Capture the cell that displays the provided text and extract its (x, y) central coordinate. 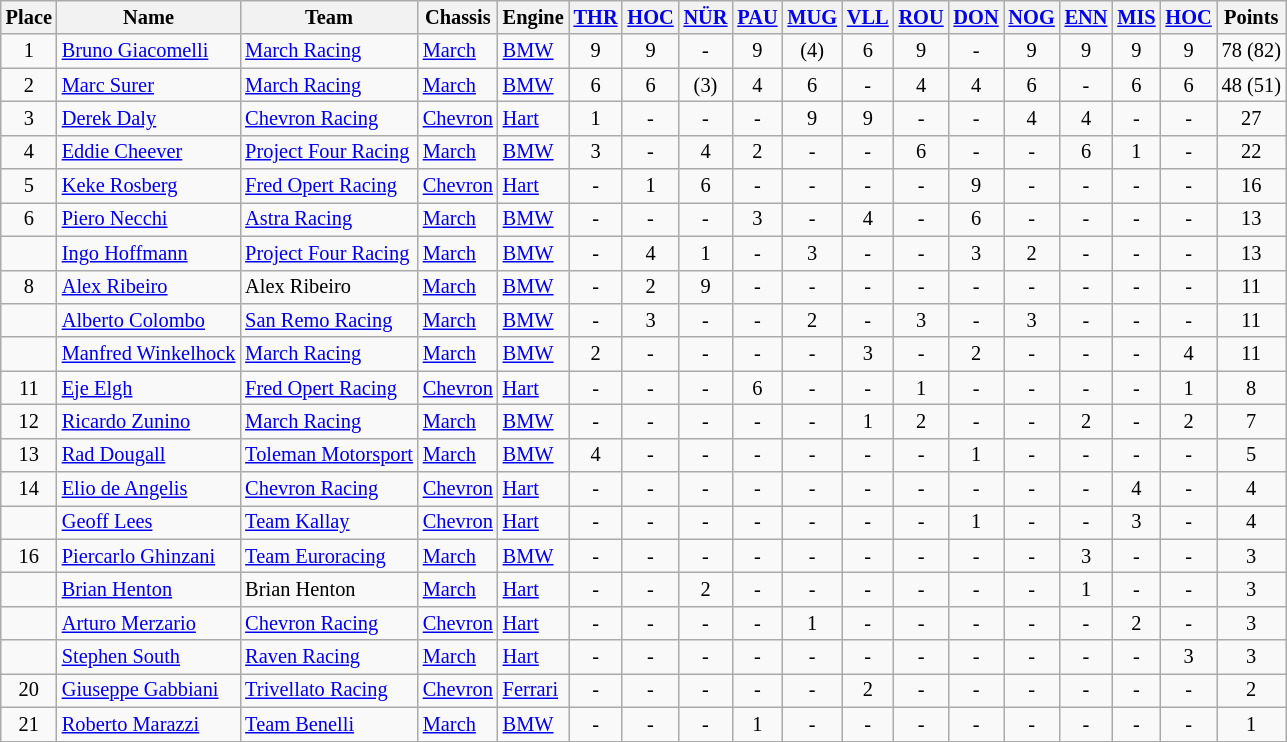
MUG (812, 17)
Piercarlo Ghinzani (148, 556)
(3) (706, 85)
NOG (1032, 17)
Roberto Marazzi (148, 724)
Ricardo Zunino (148, 421)
Eje Elgh (148, 388)
VLL (868, 17)
Giuseppe Gabbiani (148, 690)
Team Euroracing (329, 556)
Arturo Merzario (148, 623)
Ferrari (534, 690)
Engine (534, 17)
Eddie Cheever (148, 152)
14 (29, 489)
ENN (1086, 17)
Geoff Lees (148, 522)
Rad Dougall (148, 455)
Team Benelli (329, 724)
Marc Surer (148, 85)
Piero Necchi (148, 219)
DON (976, 17)
Trivellato Racing (329, 690)
Points (1252, 17)
Team Kallay (329, 522)
21 (29, 724)
NÜR (706, 17)
Place (29, 17)
22 (1252, 152)
San Remo Racing (329, 320)
ROU (922, 17)
7 (1252, 421)
Stephen South (148, 657)
MIS (1136, 17)
27 (1252, 118)
12 (29, 421)
48 (51) (1252, 85)
Alberto Colombo (148, 320)
Chassis (458, 17)
Name (148, 17)
20 (29, 690)
Keke Rosberg (148, 186)
Derek Daly (148, 118)
Ingo Hoffmann (148, 253)
Astra Racing (329, 219)
THR (596, 17)
Toleman Motorsport (329, 455)
78 (82) (1252, 51)
Team (329, 17)
PAU (757, 17)
(4) (812, 51)
Manfred Winkelhock (148, 354)
Raven Racing (329, 657)
Elio de Angelis (148, 489)
Bruno Giacomelli (148, 51)
